Find where the given text appears and provide that cell's center as (x, y) coordinate. 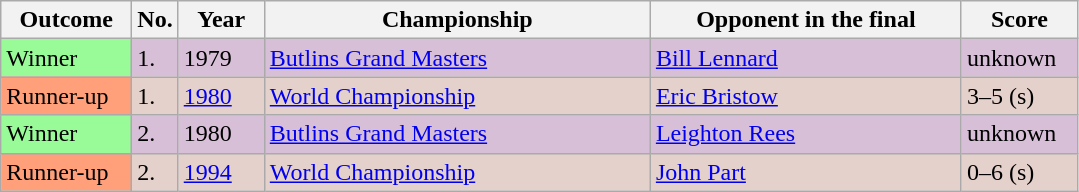
3–5 (s) (1019, 96)
Leighton Rees (806, 134)
Opponent in the final (806, 20)
1994 (221, 172)
No. (155, 20)
0–6 (s) (1019, 172)
Outcome (66, 20)
Eric Bristow (806, 96)
Bill Lennard (806, 58)
Year (221, 20)
Score (1019, 20)
1979 (221, 58)
Championship (457, 20)
John Part (806, 172)
